Provide the [x, y] coordinate of the cell's center where the given text is located.  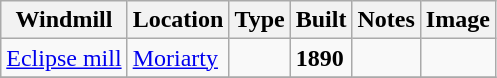
Moriarty [178, 58]
Eclipse mill [64, 58]
Built [321, 20]
Notes [386, 20]
1890 [321, 58]
Type [260, 20]
Location [178, 20]
Image [458, 20]
Windmill [64, 20]
